For the text-containing cell, return its midpoint in (x, y) coordinate format. 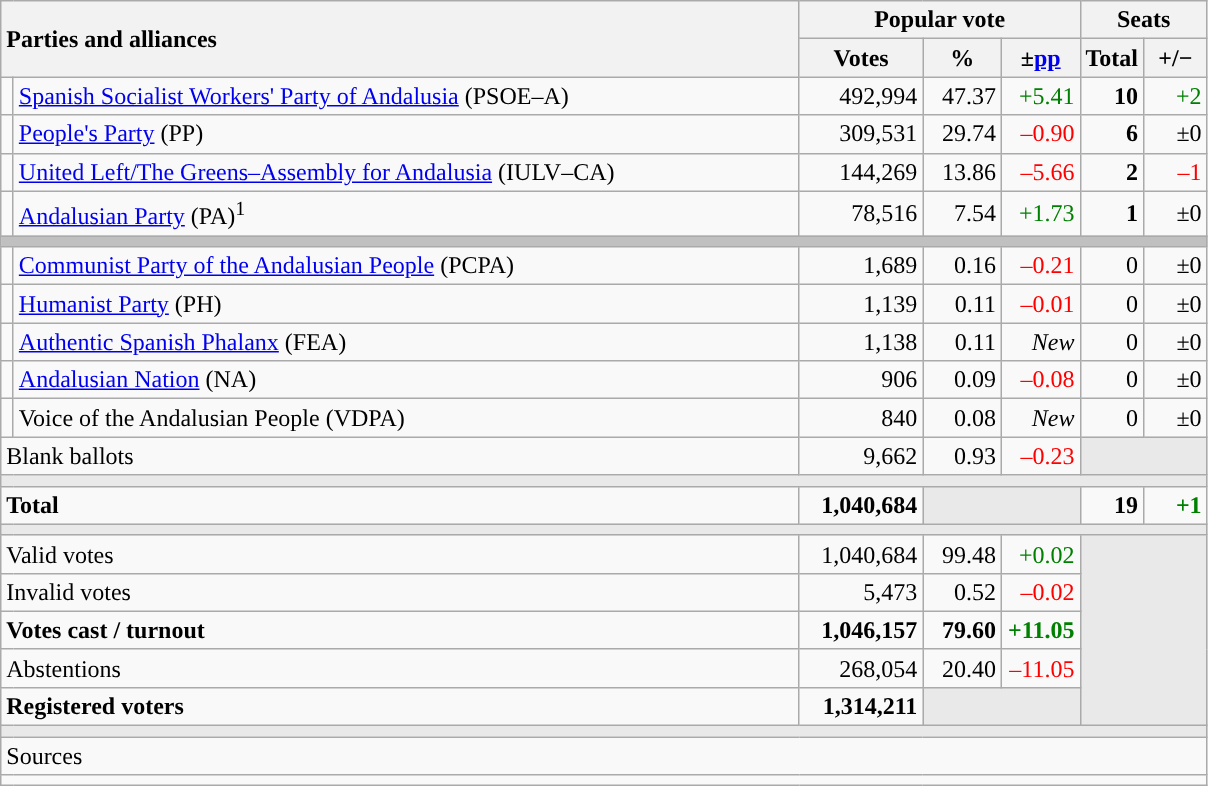
1,314,211 (861, 706)
79.60 (962, 630)
5,473 (861, 592)
+11.05 (1040, 630)
6 (1112, 134)
–5.66 (1040, 172)
99.48 (962, 554)
20.40 (962, 668)
–0.01 (1040, 304)
Humanist Party (PH) (406, 304)
29.74 (962, 134)
47.37 (962, 96)
Spanish Socialist Workers' Party of Andalusia (PSOE–A) (406, 96)
+/− (1176, 58)
Abstentions (400, 668)
Andalusian Party (PA)1 (406, 214)
Parties and alliances (400, 39)
–11.05 (1040, 668)
9,662 (861, 456)
% (962, 58)
0.08 (962, 418)
+1.73 (1040, 214)
±pp (1040, 58)
Blank ballots (400, 456)
United Left/The Greens–Assembly for Andalusia (IULV–CA) (406, 172)
268,054 (861, 668)
10 (1112, 96)
–0.23 (1040, 456)
People's Party (PP) (406, 134)
1 (1112, 214)
Registered voters (400, 706)
Invalid votes (400, 592)
Votes (861, 58)
1,138 (861, 342)
0.93 (962, 456)
Communist Party of the Andalusian People (PCPA) (406, 266)
Sources (604, 756)
Popular vote (940, 20)
78,516 (861, 214)
1,046,157 (861, 630)
–0.08 (1040, 380)
309,531 (861, 134)
–0.21 (1040, 266)
Authentic Spanish Phalanx (FEA) (406, 342)
+5.41 (1040, 96)
+2 (1176, 96)
0.09 (962, 380)
–1 (1176, 172)
Andalusian Nation (NA) (406, 380)
2 (1112, 172)
Seats (1144, 20)
0.16 (962, 266)
906 (861, 380)
1,139 (861, 304)
Valid votes (400, 554)
+1 (1176, 505)
144,269 (861, 172)
–0.02 (1040, 592)
19 (1112, 505)
0.52 (962, 592)
492,994 (861, 96)
1,689 (861, 266)
840 (861, 418)
7.54 (962, 214)
Votes cast / turnout (400, 630)
Voice of the Andalusian People (VDPA) (406, 418)
+0.02 (1040, 554)
–0.90 (1040, 134)
13.86 (962, 172)
